Determine the [x, y] coordinate at the center of the cell enclosing the given text.  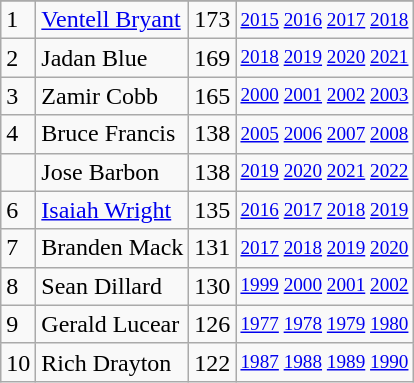
126 [212, 324]
Jadan Blue [112, 58]
10 [18, 362]
8 [18, 286]
Isaiah Wright [112, 210]
2016 2017 2018 2019 [324, 210]
122 [212, 362]
3 [18, 96]
4 [18, 134]
130 [212, 286]
Branden Mack [112, 248]
Gerald Lucear [112, 324]
169 [212, 58]
1977 1978 1979 1980 [324, 324]
Sean Dillard [112, 286]
2015 2016 2017 2018 [324, 20]
6 [18, 210]
1999 2000 2001 2002 [324, 286]
1987 1988 1989 1990 [324, 362]
2 [18, 58]
Rich Drayton [112, 362]
Ventell Bryant [112, 20]
Jose Barbon [112, 172]
131 [212, 248]
2017 2018 2019 2020 [324, 248]
165 [212, 96]
9 [18, 324]
173 [212, 20]
Bruce Francis [112, 134]
7 [18, 248]
2005 2006 2007 2008 [324, 134]
2019 2020 2021 2022 [324, 172]
1 [18, 20]
135 [212, 210]
2000 2001 2002 2003 [324, 96]
2018 2019 2020 2021 [324, 58]
Zamir Cobb [112, 96]
